Provide the [X, Y] coordinate of the cell's center where the given text is located.  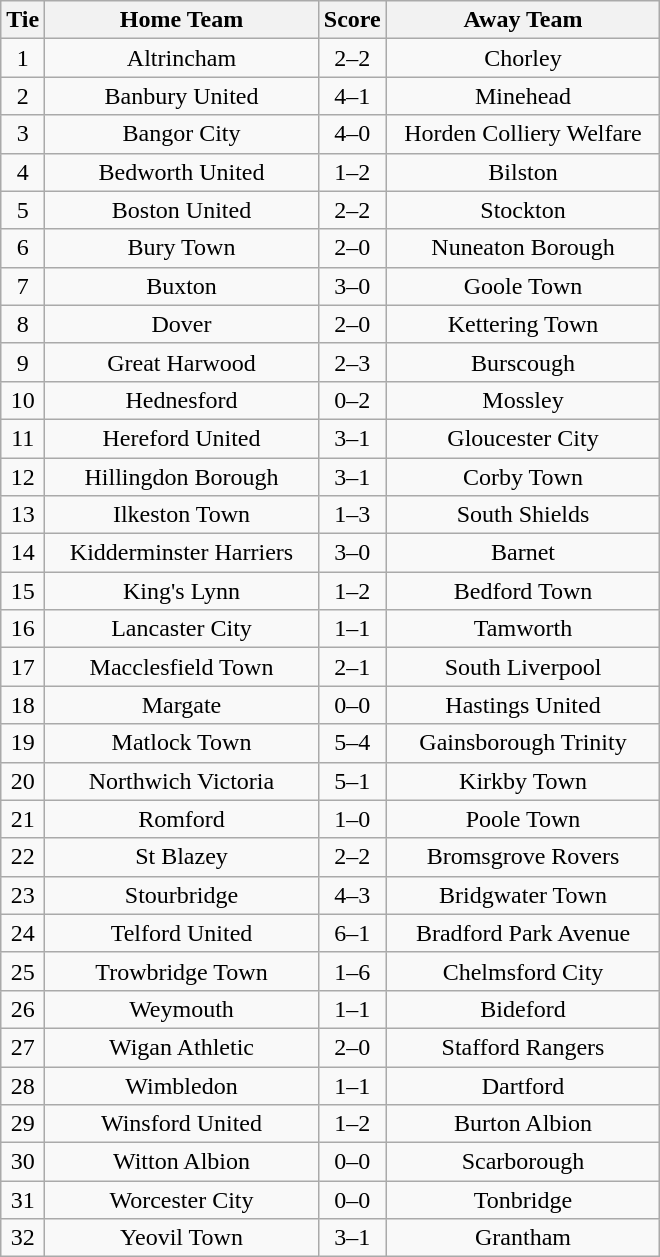
King's Lynn [182, 591]
Bromsgrove Rovers [523, 857]
0–2 [352, 400]
Nuneaton Borough [523, 248]
Witton Albion [182, 1162]
Corby Town [523, 477]
Dartford [523, 1085]
South Shields [523, 515]
11 [23, 438]
Minehead [523, 96]
4–1 [352, 96]
18 [23, 705]
Horden Colliery Welfare [523, 134]
South Liverpool [523, 667]
Lancaster City [182, 629]
Kettering Town [523, 324]
Margate [182, 705]
Trowbridge Town [182, 971]
Stourbridge [182, 895]
Score [352, 20]
5–1 [352, 781]
3 [23, 134]
Dover [182, 324]
Wimbledon [182, 1085]
2–3 [352, 362]
21 [23, 819]
1–0 [352, 819]
Banbury United [182, 96]
Hednesford [182, 400]
5–4 [352, 743]
4–0 [352, 134]
Away Team [523, 20]
22 [23, 857]
St Blazey [182, 857]
Kirkby Town [523, 781]
25 [23, 971]
8 [23, 324]
Bridgwater Town [523, 895]
6 [23, 248]
Hereford United [182, 438]
Kidderminster Harriers [182, 553]
Matlock Town [182, 743]
Bilston [523, 172]
Bury Town [182, 248]
5 [23, 210]
6–1 [352, 933]
Goole Town [523, 286]
Altrincham [182, 58]
4–3 [352, 895]
Gainsborough Trinity [523, 743]
Hastings United [523, 705]
1–6 [352, 971]
Scarborough [523, 1162]
10 [23, 400]
12 [23, 477]
28 [23, 1085]
Gloucester City [523, 438]
13 [23, 515]
Weymouth [182, 1009]
Grantham [523, 1238]
Chorley [523, 58]
16 [23, 629]
Poole Town [523, 819]
Bedworth United [182, 172]
Tie [23, 20]
17 [23, 667]
Burton Albion [523, 1124]
1 [23, 58]
Home Team [182, 20]
2 [23, 96]
24 [23, 933]
Great Harwood [182, 362]
Stockton [523, 210]
19 [23, 743]
31 [23, 1200]
Worcester City [182, 1200]
Telford United [182, 933]
Romford [182, 819]
Bedford Town [523, 591]
Macclesfield Town [182, 667]
30 [23, 1162]
4 [23, 172]
Bideford [523, 1009]
Winsford United [182, 1124]
Tonbridge [523, 1200]
Buxton [182, 286]
Tamworth [523, 629]
2–1 [352, 667]
1–3 [352, 515]
Bradford Park Avenue [523, 933]
15 [23, 591]
26 [23, 1009]
20 [23, 781]
Ilkeston Town [182, 515]
Chelmsford City [523, 971]
Wigan Athletic [182, 1047]
7 [23, 286]
Burscough [523, 362]
Bangor City [182, 134]
Mossley [523, 400]
Stafford Rangers [523, 1047]
14 [23, 553]
Yeovil Town [182, 1238]
23 [23, 895]
32 [23, 1238]
29 [23, 1124]
27 [23, 1047]
Hillingdon Borough [182, 477]
Northwich Victoria [182, 781]
Boston United [182, 210]
Barnet [523, 553]
9 [23, 362]
